From the cell containing the given text, extract its center point as (X, Y) coordinate. 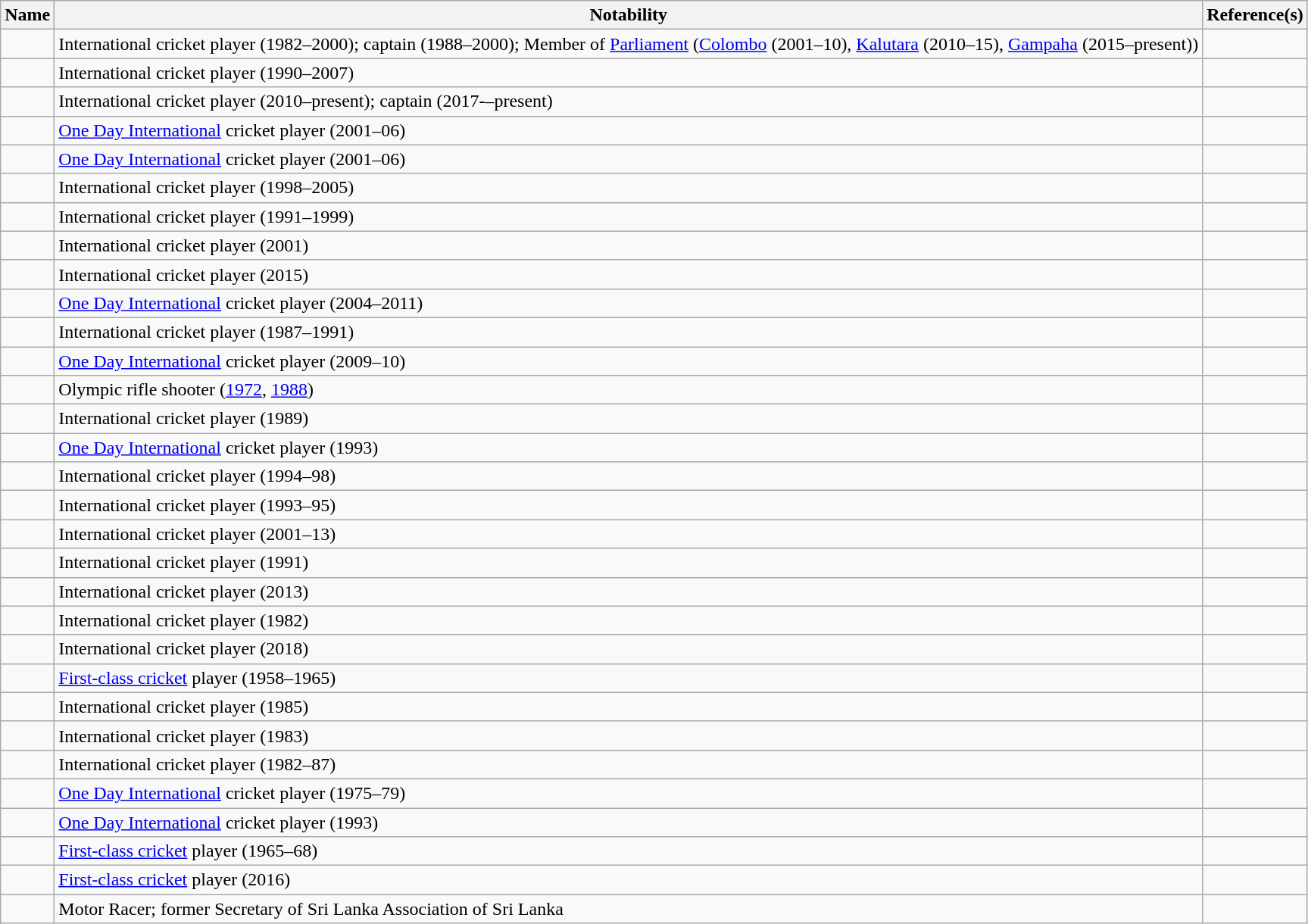
Name (27, 15)
International cricket player (2001) (629, 245)
First-class cricket player (1965–68) (629, 851)
Motor Racer; former Secretary of Sri Lanka Association of Sri Lanka (629, 909)
One Day International cricket player (2004–2011) (629, 303)
Notability (629, 15)
International cricket player (1985) (629, 707)
Reference(s) (1256, 15)
Olympic rifle shooter (1972, 1988) (629, 390)
International cricket player (1983) (629, 735)
International cricket player (1993–95) (629, 505)
International cricket player (1991) (629, 563)
International cricket player (2015) (629, 274)
International cricket player (1990–2007) (629, 73)
International cricket player (1989) (629, 419)
International cricket player (1998–2005) (629, 188)
International cricket player (1987–1991) (629, 332)
One Day International cricket player (2009–10) (629, 361)
International cricket player (2013) (629, 592)
International cricket player (2018) (629, 649)
International cricket player (1982–87) (629, 764)
International cricket player (1991–1999) (629, 217)
First-class cricket player (1958–1965) (629, 678)
International cricket player (1982) (629, 620)
International cricket player (2001–13) (629, 534)
International cricket player (1982–2000); captain (1988–2000); Member of Parliament (Colombo (2001–10), Kalutara (2010–15), Gampaha (2015–present)) (629, 44)
International cricket player (1994–98) (629, 476)
International cricket player (2010–present); captain (2017-–present) (629, 101)
First-class cricket player (2016) (629, 880)
One Day International cricket player (1975–79) (629, 793)
